Identify which cell holds the provided text, then report its (x, y) central coordinate. 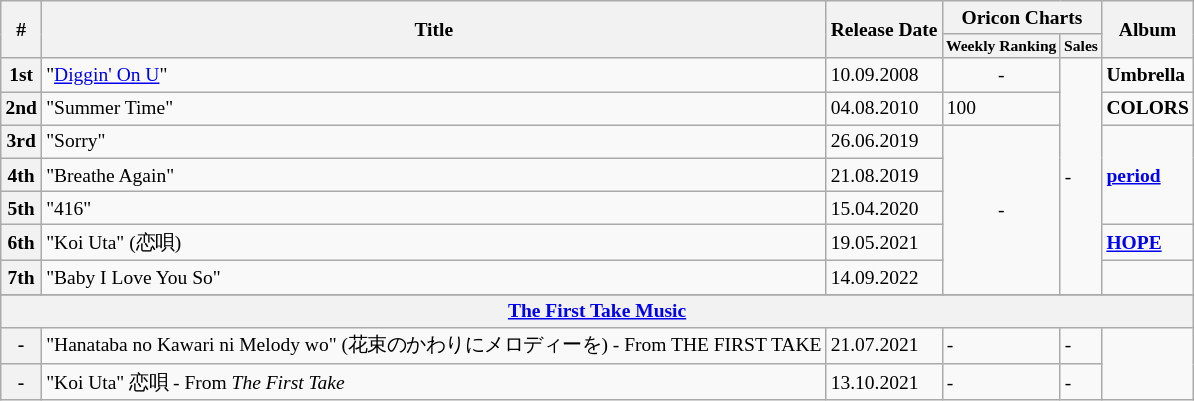
15.04.2020 (884, 208)
Album (1148, 30)
The First Take Music (598, 310)
13.10.2021 (884, 382)
HOPE (1148, 243)
"Koi Uta" (恋唄) (434, 243)
26.06.2019 (884, 142)
"Breathe Again" (434, 174)
Weekly Ranking (1001, 46)
04.08.2010 (884, 108)
"Hanataba no Kawari ni Melody wo" (花束のかわりにメロディーを) - From THE FIRST TAKE (434, 346)
"Baby I Love You So" (434, 278)
19.05.2021 (884, 243)
Sales (1081, 46)
5th (22, 208)
"Diggin' On U" (434, 74)
period (1148, 175)
"Koi Uta" 恋唄 - From The First Take (434, 382)
1st (22, 74)
10.09.2008 (884, 74)
100 (1001, 108)
Release Date (884, 30)
4th (22, 174)
2nd (22, 108)
3rd (22, 142)
7th (22, 278)
# (22, 30)
14.09.2022 (884, 278)
21.08.2019 (884, 174)
"Summer Time" (434, 108)
Umbrella (1148, 74)
"Sorry" (434, 142)
COLORS (1148, 108)
Oricon Charts (1022, 18)
"416" (434, 208)
Title (434, 30)
21.07.2021 (884, 346)
6th (22, 243)
